Return (X, Y) of the center of cell containing provided text 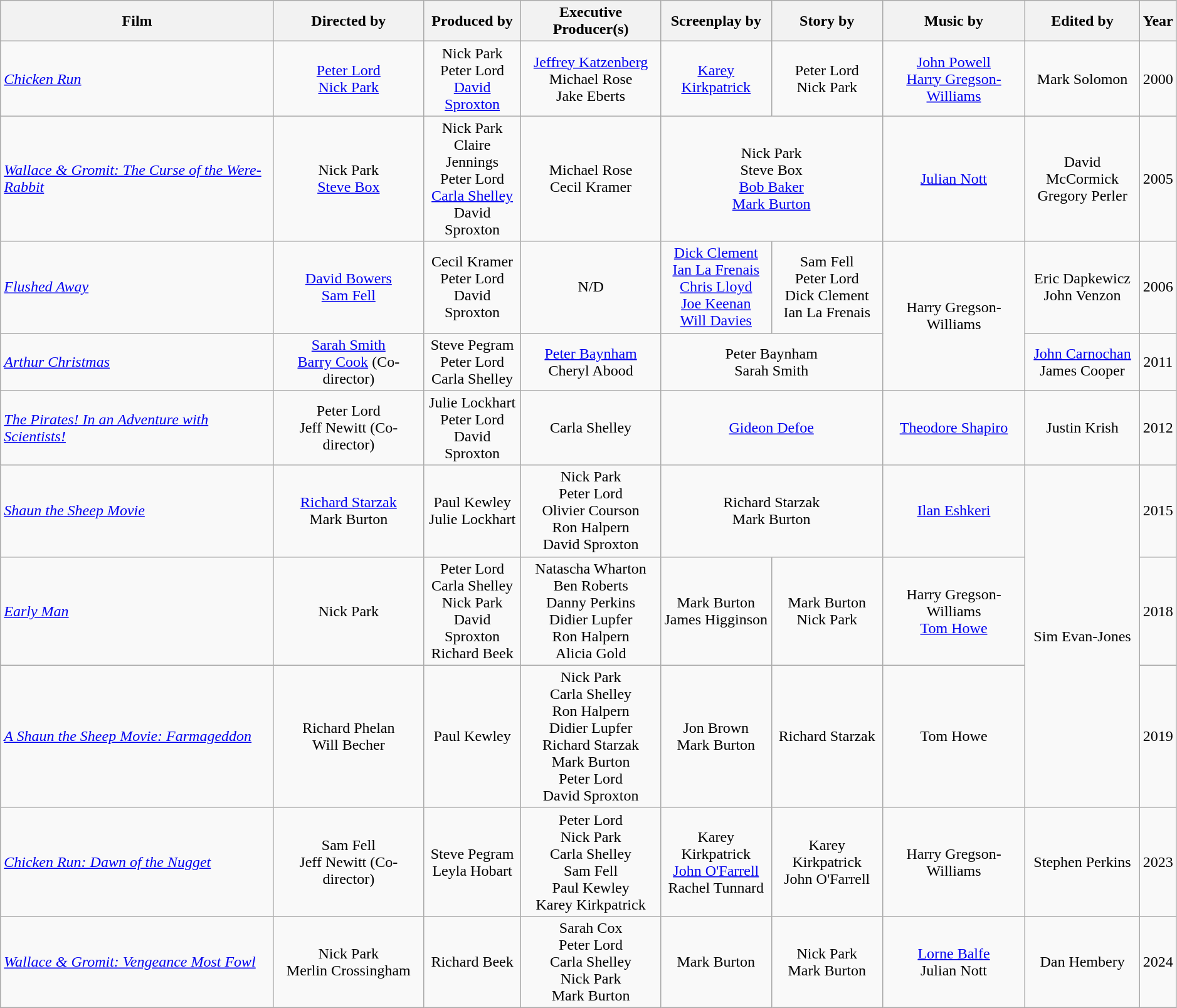
Nick ParkSteve BoxBob BakerMark Burton (771, 179)
Justin Krish (1082, 428)
Mark Burton (716, 962)
Nick ParkClaire JenningsPeter LordCarla ShelleyDavid Sproxton (472, 179)
Wallace & Gromit: The Curse of the Were-Rabbit (137, 179)
Chicken Run: Dawn of the Nugget (137, 861)
2006 (1158, 287)
Peter BaynhamSarah Smith (771, 362)
2000 (1158, 79)
Peter LordNick ParkCarla ShelleySam FellPaul KewleyKarey Kirkpatrick (591, 861)
Mark Solomon (1082, 79)
Shaun the Sheep Movie (137, 511)
Film (137, 21)
2012 (1158, 428)
Richard Starzak (826, 736)
Paul KewleyJulie Lockhart (472, 511)
Steve PegramPeter LordCarla Shelley (472, 362)
Edited by (1082, 21)
Dick ClementIan La FrenaisChris LloydJoe KeenanWill Davies (716, 287)
Nick Park (349, 611)
Mark BurtonNick Park (826, 611)
Eric DapkewiczJohn Venzon (1082, 287)
Gideon Defoe (771, 428)
Mark BurtonJames Higginson (716, 611)
Peter BaynhamCheryl Abood (591, 362)
Sarah SmithBarry Cook (Co-director) (349, 362)
Harry Gregson-WilliamsTom Howe (954, 611)
2005 (1158, 179)
Julie LockhartPeter LordDavid Sproxton (472, 428)
Nick ParkCarla ShelleyRon HalpernDidier LupferRichard StarzakMark BurtonPeter LordDavid Sproxton (591, 736)
Theodore Shapiro (954, 428)
2015 (1158, 511)
Produced by (472, 21)
2011 (1158, 362)
John CarnochanJames Cooper (1082, 362)
Richard Beek (472, 962)
Natascha WhartonBen RobertsDanny PerkinsDidier LupferRon HalpernAlicia Gold (591, 611)
Nick ParkMark Burton (826, 962)
A Shaun the Sheep Movie: Farmageddon (137, 736)
Sam FellJeff Newitt (Co-director) (349, 861)
Michael RoseCecil Kramer (591, 179)
Peter LordJeff Newitt (Co-director) (349, 428)
Nick ParkSteve Box (349, 179)
Story by (826, 21)
2023 (1158, 861)
Flushed Away (137, 287)
Karey KirkpatrickJohn O'Farrell (826, 861)
Music by (954, 21)
Jeffrey KatzenbergMichael RoseJake Eberts (591, 79)
Steve PegramLeyla Hobart (472, 861)
Sarah CoxPeter LordCarla ShelleyNick ParkMark Burton (591, 962)
Peter LordCarla ShelleyNick ParkDavid SproxtonRichard Beek (472, 611)
2019 (1158, 736)
Nick ParkPeter LordOlivier CoursonRon HalpernDavid Sproxton (591, 511)
John PowellHarry Gregson-Williams (954, 79)
Lorne BalfeJulian Nott (954, 962)
Paul Kewley (472, 736)
Ilan Eshkeri (954, 511)
2024 (1158, 962)
2018 (1158, 611)
David BowersSam Fell (349, 287)
Cecil KramerPeter LordDavid Sproxton (472, 287)
The Pirates! In an Adventure with Scientists! (137, 428)
Sam FellPeter LordDick ClementIan La Frenais (826, 287)
Dan Hembery (1082, 962)
Wallace & Gromit: Vengeance Most Fowl (137, 962)
Sim Evan-Jones (1082, 636)
Nick ParkMerlin Crossingham (349, 962)
David McCormickGregory Perler (1082, 179)
Early Man (137, 611)
Year (1158, 21)
Arthur Christmas (137, 362)
Julian Nott (954, 179)
Karey KirkpatrickJohn O'FarrellRachel Tunnard (716, 861)
Nick ParkPeter LordDavid Sproxton (472, 79)
Directed by (349, 21)
Tom Howe (954, 736)
Chicken Run (137, 79)
Executive Producer(s) (591, 21)
N/D (591, 287)
Stephen Perkins (1082, 861)
Jon BrownMark Burton (716, 736)
Karey Kirkpatrick (716, 79)
Richard PhelanWill Becher (349, 736)
Carla Shelley (591, 428)
Screenplay by (716, 21)
